Extract the (X, Y) coordinate from the center of the cell holding the provided text.  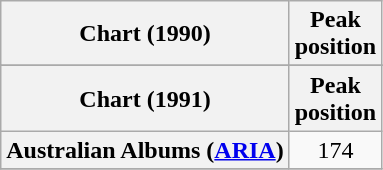
Australian Albums (ARIA) (145, 150)
Chart (1991) (145, 98)
174 (335, 150)
Chart (1990) (145, 34)
